Locate the cell with the specified text and output its (x, y) center coordinate. 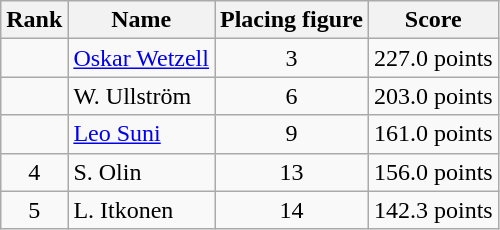
161.0 points (433, 134)
203.0 points (433, 96)
5 (34, 210)
Oskar Wetzell (142, 58)
6 (291, 96)
4 (34, 172)
142.3 points (433, 210)
9 (291, 134)
Placing figure (291, 20)
Name (142, 20)
Rank (34, 20)
L. Itkonen (142, 210)
156.0 points (433, 172)
13 (291, 172)
S. Olin (142, 172)
Leo Suni (142, 134)
W. Ullström (142, 96)
14 (291, 210)
227.0 points (433, 58)
3 (291, 58)
Score (433, 20)
